Detect which cell encompasses the target text, then output its [X, Y] center coordinate. 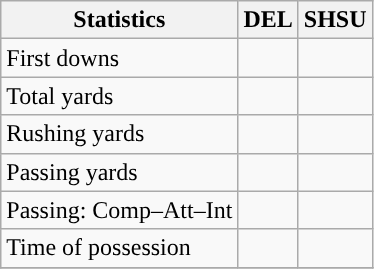
Rushing yards [120, 134]
Time of possession [120, 248]
Passing: Comp–Att–Int [120, 210]
SHSU [335, 20]
Statistics [120, 20]
Total yards [120, 96]
First downs [120, 58]
DEL [268, 20]
Passing yards [120, 172]
